Determine the (x, y) coordinate at the center of the cell enclosing the given text.  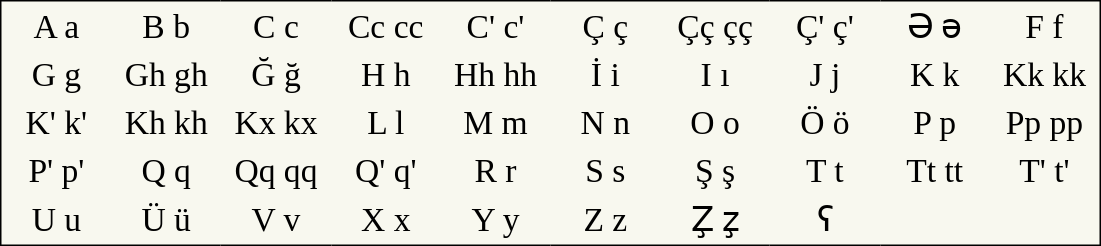
V v (276, 220)
N n (605, 123)
C c (276, 26)
S s (605, 171)
Q q (166, 171)
I ı (715, 75)
C' c' (496, 26)
Gh gh (166, 75)
R r (496, 171)
A a (56, 26)
Ş ş (715, 171)
Ü ü (166, 220)
X x (386, 220)
M m (496, 123)
T' t' (1046, 171)
Ö ö (825, 123)
O o (715, 123)
Z z (605, 220)
Ə ə (935, 26)
K k (935, 75)
P p (935, 123)
İ i (605, 75)
H h (386, 75)
T t (825, 171)
K' k' (56, 123)
J j (825, 75)
Q' q' (386, 171)
Pp pp (1046, 123)
Kx kx (276, 123)
Ğ ğ (276, 75)
Kh kh (166, 123)
Qq qq (276, 171)
U u (56, 220)
Çç çç (715, 26)
Cc cc (386, 26)
P' p' (56, 171)
Y y (496, 220)
Ç ç (605, 26)
Hh hh (496, 75)
G g (56, 75)
Kk kk (1046, 75)
F f (1046, 26)
L l (386, 123)
Tt tt (935, 171)
Ç' ç' (825, 26)
B b (166, 26)
ʕ (825, 220)
Z̧ z̧ (715, 220)
